Locate the cell with the specified text and output its [x, y] center coordinate. 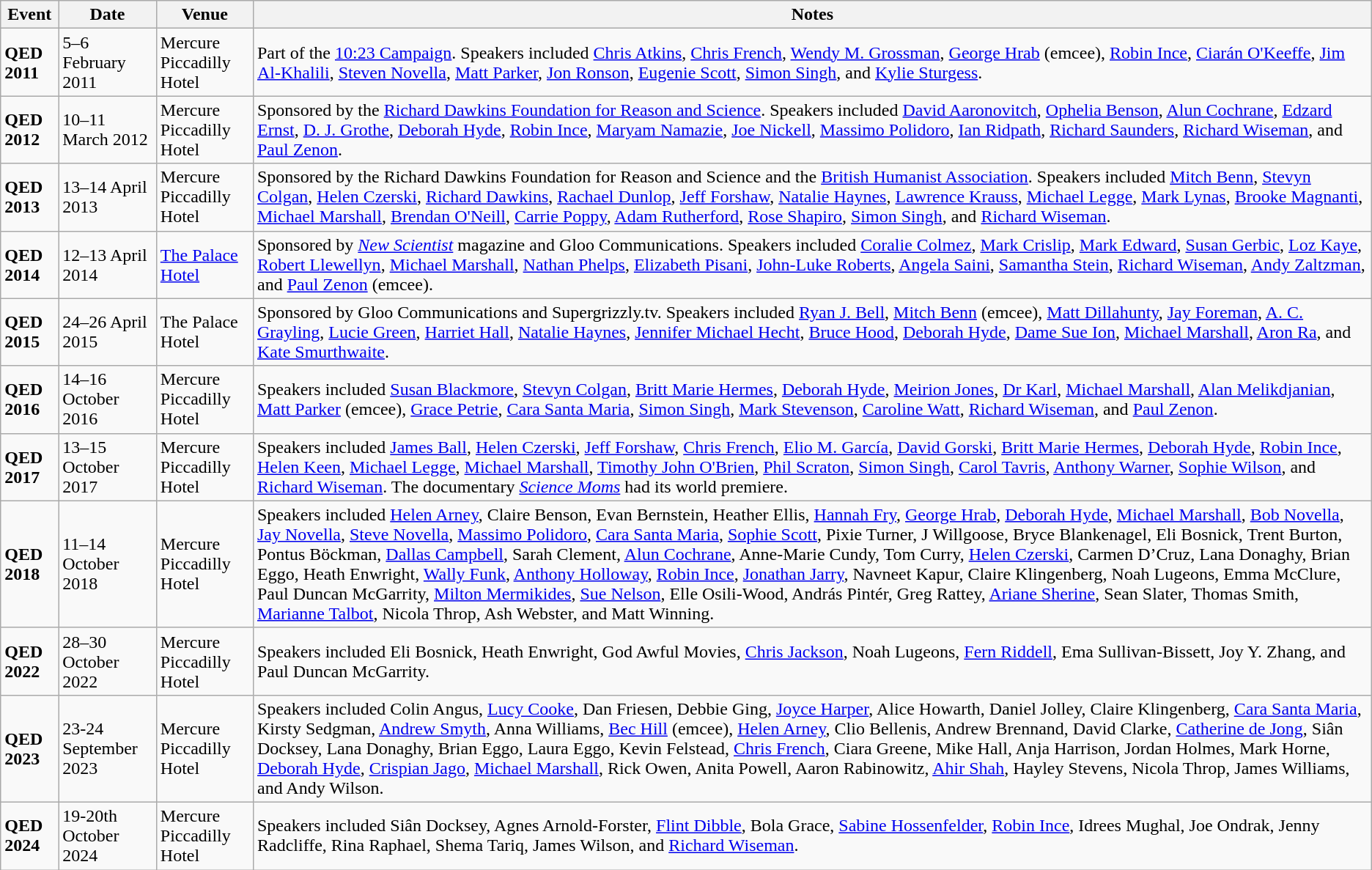
QED 2011 [29, 62]
QED 2016 [29, 399]
Venue [204, 15]
QED 2024 [29, 836]
Notes [812, 15]
QED 2012 [29, 130]
QED 2015 [29, 332]
10–11 March 2012 [108, 130]
14–16 October 2016 [108, 399]
28–30 October 2022 [108, 661]
19-20th October 2024 [108, 836]
QED 2014 [29, 265]
QED 2013 [29, 197]
Date [108, 15]
13–15 October 2017 [108, 467]
12–13 April 2014 [108, 265]
5–6 February 2011 [108, 62]
Event [29, 15]
23-24 September 2023 [108, 748]
11–14 October 2018 [108, 564]
13–14 April 2013 [108, 197]
QED 2018 [29, 564]
QED 2022 [29, 661]
QED 2023 [29, 748]
QED 2017 [29, 467]
24–26 April 2015 [108, 332]
